Search for the cell housing the specified text and yield its [X, Y] center coordinate. 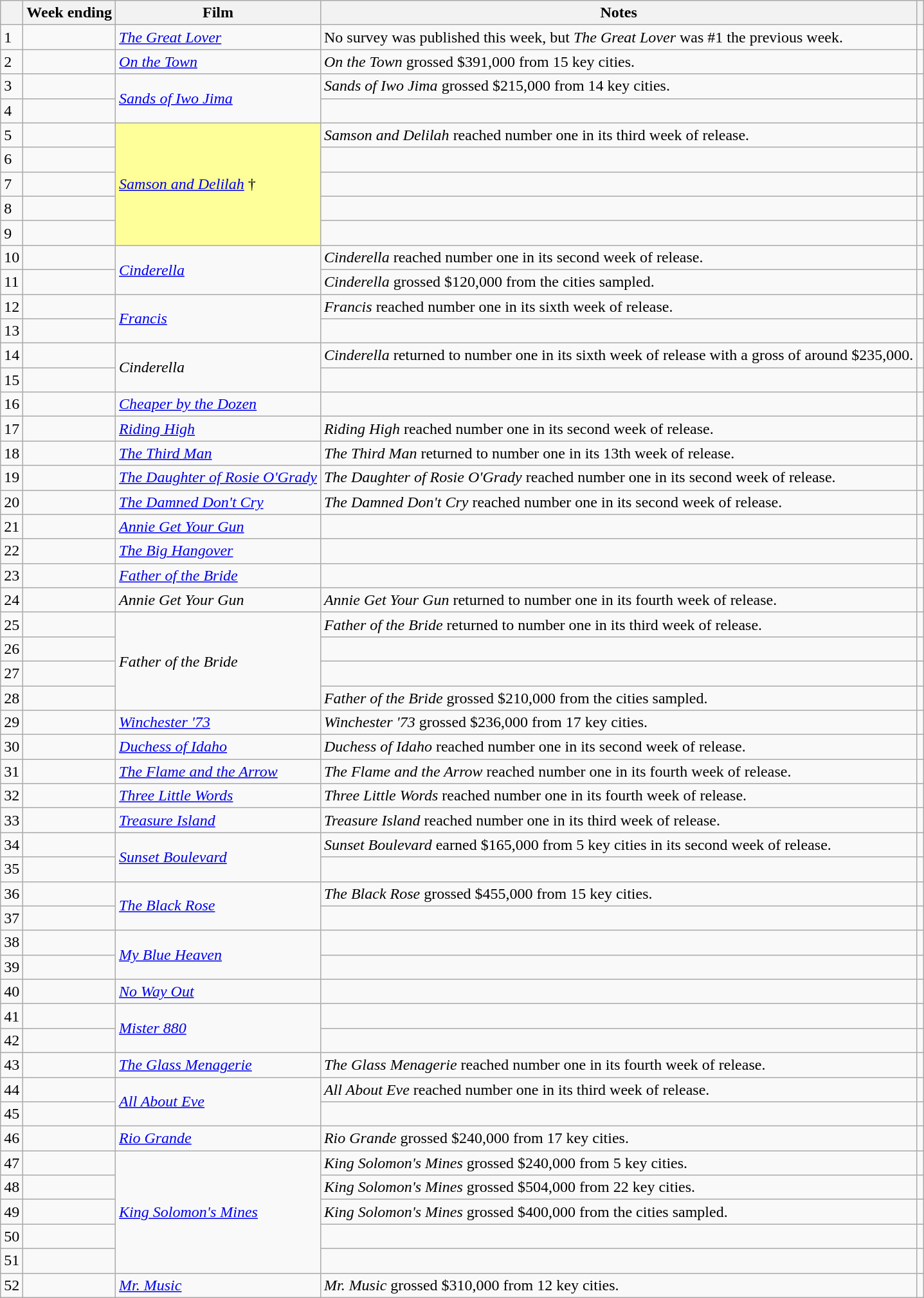
50 [12, 1236]
6 [12, 159]
40 [12, 991]
36 [12, 894]
13 [12, 331]
5 [12, 135]
On the Town [219, 62]
All About Eve reached number one in its third week of release. [619, 1090]
King Solomon's Mines grossed $400,000 from the cities sampled. [619, 1212]
The Damned Don't Cry reached number one in its second week of release. [619, 502]
29 [12, 723]
19 [12, 478]
Notes [619, 13]
21 [12, 527]
26 [12, 649]
No survey was published this week, but The Great Lover was #1 the previous week. [619, 37]
The Daughter of Rosie O'Grady reached number one in its second week of release. [619, 478]
49 [12, 1212]
Sands of Iwo Jima grossed $215,000 from 14 key cities. [619, 86]
Sands of Iwo Jima [219, 98]
20 [12, 502]
Samson and Delilah † [219, 184]
11 [12, 282]
14 [12, 356]
45 [12, 1114]
30 [12, 747]
Riding High reached number one in its second week of release. [619, 429]
22 [12, 551]
Cinderella returned to number one in its sixth week of release with a gross of around $235,000. [619, 356]
Treasure Island [219, 820]
51 [12, 1261]
42 [12, 1040]
43 [12, 1065]
15 [12, 380]
Annie Get Your Gun returned to number one in its fourth week of release. [619, 600]
The Great Lover [219, 37]
16 [12, 404]
Cinderella reached number one in its second week of release. [619, 257]
Francis [219, 319]
The Big Hangover [219, 551]
18 [12, 453]
28 [12, 698]
Rio Grande [219, 1139]
King Solomon's Mines [219, 1212]
34 [12, 845]
Duchess of Idaho [219, 747]
Three Little Words [219, 796]
35 [12, 869]
Cinderella grossed $120,000 from the cities sampled. [619, 282]
The Glass Menagerie [219, 1065]
The Glass Menagerie reached number one in its fourth week of release. [619, 1065]
Week ending [69, 13]
23 [12, 575]
Winchester '73 grossed $236,000 from 17 key cities. [619, 723]
Sunset Boulevard earned $165,000 from 5 key cities in its second week of release. [619, 845]
3 [12, 86]
47 [12, 1163]
25 [12, 624]
Father of the Bride grossed $210,000 from the cities sampled. [619, 698]
44 [12, 1090]
Francis reached number one in its sixth week of release. [619, 307]
17 [12, 429]
Rio Grande grossed $240,000 from 17 key cities. [619, 1139]
The Third Man returned to number one in its 13th week of release. [619, 453]
Duchess of Idaho reached number one in its second week of release. [619, 747]
Treasure Island reached number one in its third week of release. [619, 820]
1 [12, 37]
The Daughter of Rosie O'Grady [219, 478]
48 [12, 1187]
7 [12, 184]
9 [12, 233]
32 [12, 796]
No Way Out [219, 991]
The Flame and the Arrow [219, 771]
39 [12, 967]
37 [12, 918]
Mister 880 [219, 1028]
38 [12, 942]
King Solomon's Mines grossed $240,000 from 5 key cities. [619, 1163]
Mr. Music [219, 1285]
Cheaper by the Dozen [219, 404]
On the Town grossed $391,000 from 15 key cities. [619, 62]
12 [12, 307]
31 [12, 771]
The Third Man [219, 453]
33 [12, 820]
The Flame and the Arrow reached number one in its fourth week of release. [619, 771]
The Black Rose grossed $455,000 from 15 key cities. [619, 894]
52 [12, 1285]
The Damned Don't Cry [219, 502]
27 [12, 673]
King Solomon's Mines grossed $504,000 from 22 key cities. [619, 1187]
My Blue Heaven [219, 955]
41 [12, 1016]
10 [12, 257]
24 [12, 600]
Three Little Words reached number one in its fourth week of release. [619, 796]
Father of the Bride returned to number one in its third week of release. [619, 624]
All About Eve [219, 1102]
The Black Rose [219, 906]
Film [219, 13]
4 [12, 111]
Winchester '73 [219, 723]
8 [12, 208]
2 [12, 62]
Riding High [219, 429]
Mr. Music grossed $310,000 from 12 key cities. [619, 1285]
46 [12, 1139]
Samson and Delilah reached number one in its third week of release. [619, 135]
Sunset Boulevard [219, 857]
